Provide the (x, y) coordinate of the cell's center where the given text is located.  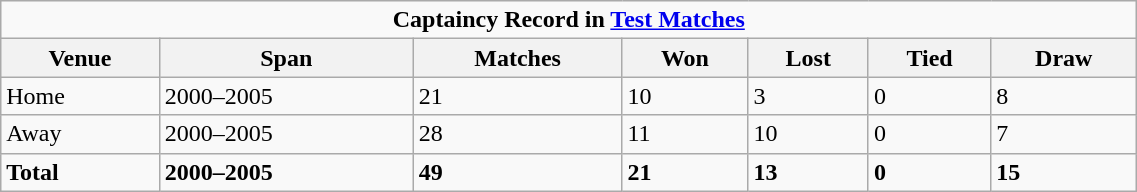
Away (80, 134)
Total (80, 172)
15 (1064, 172)
Won (685, 58)
Span (286, 58)
Venue (80, 58)
Draw (1064, 58)
7 (1064, 134)
Home (80, 96)
Tied (929, 58)
28 (518, 134)
Matches (518, 58)
8 (1064, 96)
Lost (808, 58)
13 (808, 172)
11 (685, 134)
Captaincy Record in Test Matches (569, 20)
49 (518, 172)
3 (808, 96)
